Capture the cell that displays the provided text and extract its (x, y) central coordinate. 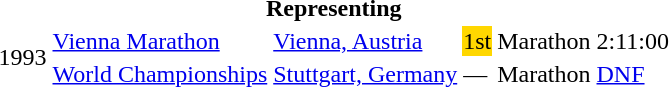
Vienna, Austria (366, 41)
Marathon (544, 41)
Vienna Marathon (160, 41)
1st (478, 41)
